Provide the (x, y) coordinate of the cell's center where the given text is located.  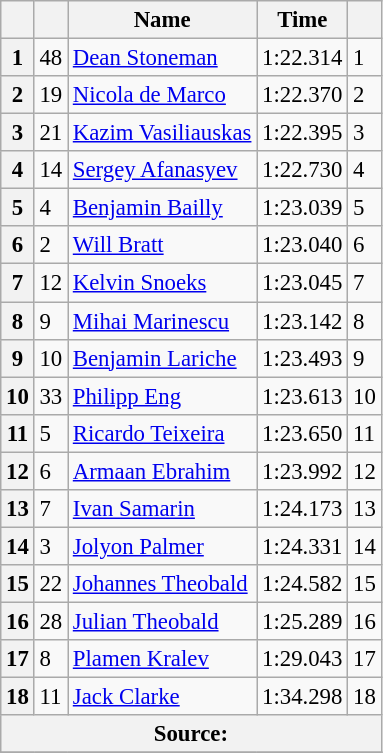
Benjamin Lariche (162, 358)
48 (50, 58)
Plamen Kralev (162, 659)
Dean Stoneman (162, 58)
Armaan Ebrahim (162, 471)
1:23.650 (302, 433)
Jolyon Palmer (162, 546)
1:24.582 (302, 584)
Ricardo Teixeira (162, 433)
Benjamin Bailly (162, 208)
1:23.039 (302, 208)
Time (302, 20)
28 (50, 621)
1:22.730 (302, 170)
Name (162, 20)
Ivan Samarin (162, 509)
1:23.493 (302, 358)
Source: (191, 734)
1:23.040 (302, 245)
22 (50, 584)
1:24.173 (302, 509)
21 (50, 133)
1:23.142 (302, 321)
1:23.613 (302, 396)
Philipp Eng (162, 396)
Julian Theobald (162, 621)
Kazim Vasiliauskas (162, 133)
1:23.045 (302, 283)
1:23.992 (302, 471)
Mihai Marinescu (162, 321)
Will Bratt (162, 245)
Kelvin Snoeks (162, 283)
1:22.395 (302, 133)
Nicola de Marco (162, 95)
Jack Clarke (162, 697)
1:22.314 (302, 58)
Sergey Afanasyev (162, 170)
19 (50, 95)
1:25.289 (302, 621)
1:24.331 (302, 546)
1:34.298 (302, 697)
1:29.043 (302, 659)
33 (50, 396)
1:22.370 (302, 95)
Johannes Theobald (162, 584)
